Identify which cell holds the provided text, then report its (x, y) central coordinate. 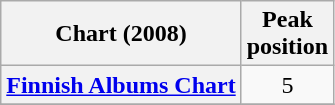
5 (287, 85)
Chart (2008) (121, 34)
Finnish Albums Chart (121, 85)
Peakposition (287, 34)
